Find where the given text appears and provide that cell's center as [x, y] coordinate. 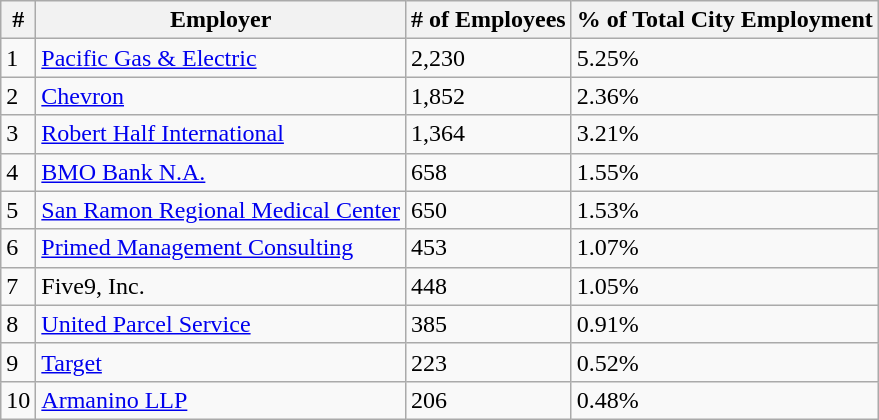
2.36% [724, 96]
9 [18, 362]
1 [18, 58]
% of Total City Employment [724, 20]
1.07% [724, 248]
1.55% [724, 172]
650 [488, 210]
7 [18, 286]
5 [18, 210]
8 [18, 324]
223 [488, 362]
453 [488, 248]
Armanino LLP [221, 400]
1.53% [724, 210]
# of Employees [488, 20]
4 [18, 172]
385 [488, 324]
Robert Half International [221, 134]
658 [488, 172]
Target [221, 362]
6 [18, 248]
0.52% [724, 362]
0.48% [724, 400]
3 [18, 134]
206 [488, 400]
0.91% [724, 324]
Primed Management Consulting [221, 248]
5.25% [724, 58]
10 [18, 400]
Employer [221, 20]
United Parcel Service [221, 324]
1,852 [488, 96]
1.05% [724, 286]
Pacific Gas & Electric [221, 58]
2,230 [488, 58]
Five9, Inc. [221, 286]
Chevron [221, 96]
San Ramon Regional Medical Center [221, 210]
# [18, 20]
BMO Bank N.A. [221, 172]
3.21% [724, 134]
2 [18, 96]
448 [488, 286]
1,364 [488, 134]
